From the cell containing the given text, extract its center point as [X, Y] coordinate. 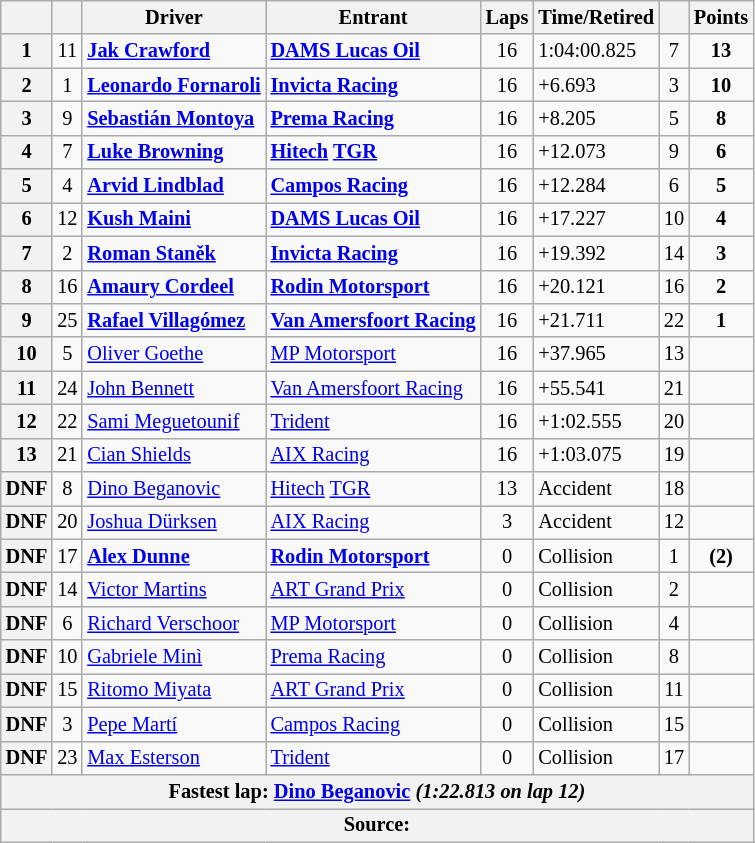
Roman Staněk [174, 253]
Alex Dunne [174, 556]
1:04:00.825 [596, 51]
+21.711 [596, 320]
Leonardo Fornaroli [174, 85]
(2) [721, 556]
+19.392 [596, 253]
Pepe Martí [174, 724]
Kush Maini [174, 219]
Ritomo Miyata [174, 690]
Rafael Villagómez [174, 320]
Amaury Cordeel [174, 287]
+37.965 [596, 354]
+55.541 [596, 388]
Dino Beganovic [174, 489]
+1:03.075 [596, 455]
Victor Martins [174, 589]
Arvid Lindblad [174, 186]
Driver [174, 17]
Laps [508, 17]
Gabriele Minì [174, 657]
25 [67, 320]
Fastest lap: Dino Beganovic (1:22.813 on lap 12) [377, 791]
+12.284 [596, 186]
Time/Retired [596, 17]
Points [721, 17]
+8.205 [596, 118]
Cian Shields [174, 455]
Sami Meguetounif [174, 421]
+20.121 [596, 287]
John Bennett [174, 388]
Source: [377, 825]
24 [67, 388]
+17.227 [596, 219]
19 [674, 455]
Richard Verschoor [174, 623]
18 [674, 489]
+6.693 [596, 85]
+12.073 [596, 152]
+1:02.555 [596, 421]
Luke Browning [174, 152]
Oliver Goethe [174, 354]
Sebastián Montoya [174, 118]
Max Esterson [174, 758]
Joshua Dürksen [174, 522]
23 [67, 758]
Jak Crawford [174, 51]
Entrant [374, 17]
